Locate the cell with the specified text and output its (X, Y) center coordinate. 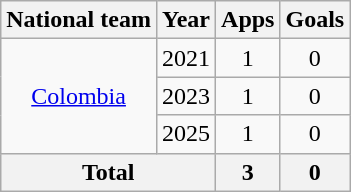
Apps (248, 20)
Total (108, 172)
National team (79, 20)
Colombia (79, 96)
2023 (186, 96)
3 (248, 172)
Year (186, 20)
Goals (315, 20)
2025 (186, 134)
2021 (186, 58)
